Search for the cell housing the specified text and yield its (x, y) center coordinate. 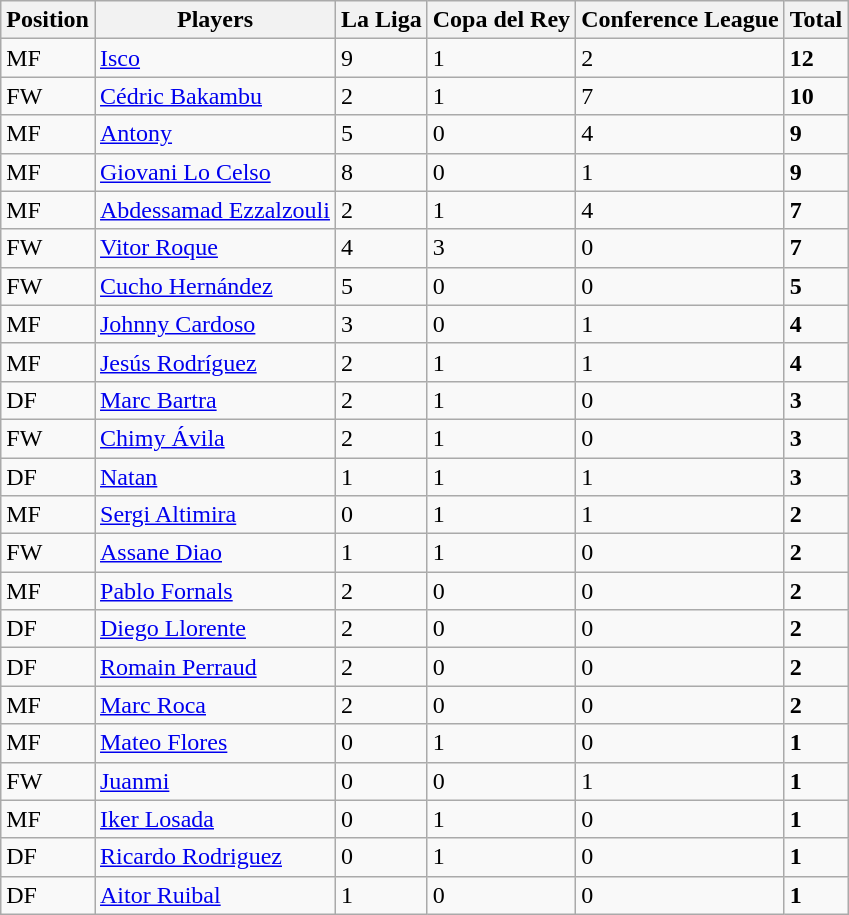
Isco (214, 58)
Pablo Fornals (214, 591)
Aitor Ruibal (214, 895)
Diego Llorente (214, 629)
Johnny Cardoso (214, 324)
Giovani Lo Celso (214, 172)
Ricardo Rodriguez (214, 857)
8 (381, 172)
Juanmi (214, 781)
12 (816, 58)
Mateo Flores (214, 743)
Cédric Bakambu (214, 96)
Assane Diao (214, 553)
La Liga (381, 20)
Sergi Altimira (214, 515)
Marc Roca (214, 705)
Romain Perraud (214, 667)
Jesús Rodríguez (214, 362)
Natan (214, 477)
Vitor Roque (214, 248)
Copa del Rey (501, 20)
Players (214, 20)
Marc Bartra (214, 400)
Cucho Hernández (214, 286)
Antony (214, 134)
Chimy Ávila (214, 438)
Total (816, 20)
Iker Losada (214, 819)
Position (48, 20)
Abdessamad Ezzalzouli (214, 210)
10 (816, 96)
Conference League (680, 20)
